Extract the [X, Y] coordinate from the center of the cell holding the provided text.  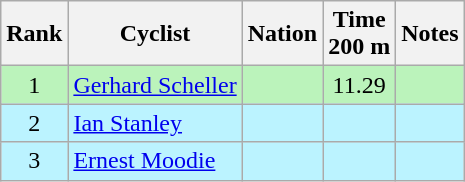
Gerhard Scheller [155, 85]
Cyclist [155, 34]
Nation [282, 34]
Ernest Moodie [155, 161]
Ian Stanley [155, 123]
3 [34, 161]
11.29 [360, 85]
Rank [34, 34]
Time200 m [360, 34]
Notes [430, 34]
1 [34, 85]
2 [34, 123]
